From the cell containing the given text, extract its center point as [x, y] coordinate. 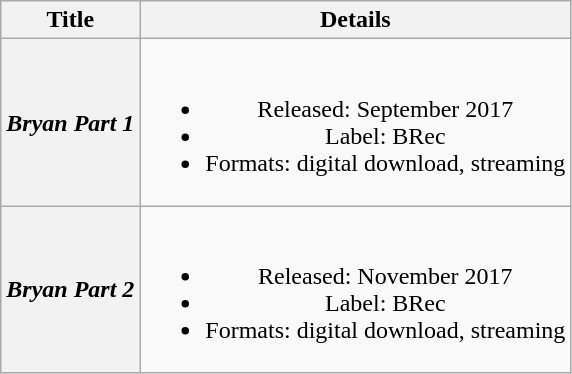
Bryan Part 2 [70, 290]
Bryan Part 1 [70, 122]
Details [356, 20]
Released: September 2017Label: BRecFormats: digital download, streaming [356, 122]
Title [70, 20]
Released: November 2017Label: BRecFormats: digital download, streaming [356, 290]
